Output the [x, y] coordinate of the center of the cell containing the given text.  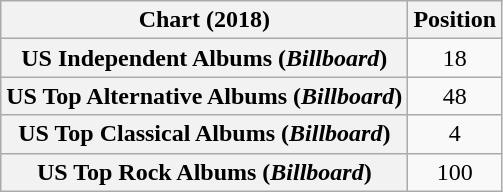
US Top Rock Albums (Billboard) [204, 172]
4 [455, 134]
US Top Alternative Albums (Billboard) [204, 96]
US Top Classical Albums (Billboard) [204, 134]
US Independent Albums (Billboard) [204, 58]
100 [455, 172]
Position [455, 20]
48 [455, 96]
Chart (2018) [204, 20]
18 [455, 58]
